Determine the (X, Y) coordinate at the center of the cell enclosing the given text.  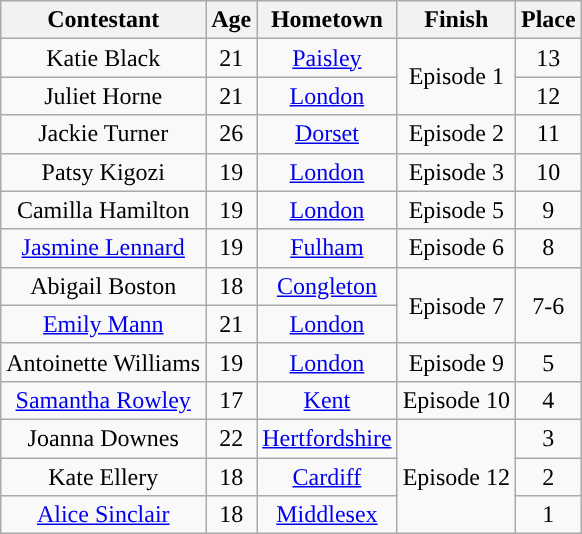
Kate Ellery (104, 477)
Middlesex (327, 515)
Kent (327, 400)
Hertfordshire (327, 438)
Episode 2 (456, 134)
1 (548, 515)
17 (232, 400)
Episode 6 (456, 248)
Episode 10 (456, 400)
9 (548, 210)
11 (548, 134)
Episode 9 (456, 362)
Place (548, 20)
8 (548, 248)
Jasmine Lennard (104, 248)
12 (548, 96)
Alice Sinclair (104, 515)
Camilla Hamilton (104, 210)
Samantha Rowley (104, 400)
Fulham (327, 248)
Cardiff (327, 477)
22 (232, 438)
Emily Mann (104, 324)
Episode 7 (456, 305)
Juliet Horne (104, 96)
26 (232, 134)
Dorset (327, 134)
Patsy Kigozi (104, 172)
Antoinette Williams (104, 362)
10 (548, 172)
Congleton (327, 286)
Episode 1 (456, 77)
Hometown (327, 20)
3 (548, 438)
Age (232, 20)
4 (548, 400)
Katie Black (104, 58)
5 (548, 362)
Abigail Boston (104, 286)
7-6 (548, 305)
2 (548, 477)
Episode 12 (456, 476)
Joanna Downes (104, 438)
Jackie Turner (104, 134)
Contestant (104, 20)
13 (548, 58)
Episode 5 (456, 210)
Finish (456, 20)
Episode 3 (456, 172)
Paisley (327, 58)
